Return the (X, Y) coordinate for the center point of the cell that contains the specified text.  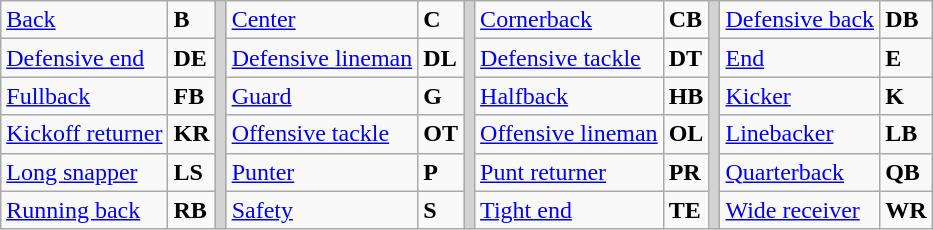
Offensive lineman (570, 134)
PR (686, 172)
LS (192, 172)
OT (441, 134)
DB (906, 20)
Center (322, 20)
B (192, 20)
Running back (84, 210)
RB (192, 210)
CB (686, 20)
KR (192, 134)
Halfback (570, 96)
Kickoff returner (84, 134)
OL (686, 134)
Cornerback (570, 20)
Kicker (800, 96)
Fullback (84, 96)
Offensive tackle (322, 134)
Defensive tackle (570, 58)
C (441, 20)
HB (686, 96)
Wide receiver (800, 210)
K (906, 96)
P (441, 172)
DT (686, 58)
E (906, 58)
DE (192, 58)
S (441, 210)
TE (686, 210)
G (441, 96)
FB (192, 96)
End (800, 58)
Guard (322, 96)
Back (84, 20)
Punt returner (570, 172)
Quarterback (800, 172)
Punter (322, 172)
QB (906, 172)
Defensive end (84, 58)
WR (906, 210)
Safety (322, 210)
Long snapper (84, 172)
Linebacker (800, 134)
Defensive lineman (322, 58)
DL (441, 58)
Tight end (570, 210)
LB (906, 134)
Defensive back (800, 20)
